Search for the cell housing the specified text and yield its [X, Y] center coordinate. 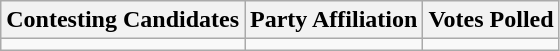
Contesting Candidates [123, 20]
Votes Polled [491, 20]
Party Affiliation [334, 20]
